Search for the cell housing the specified text and yield its [X, Y] center coordinate. 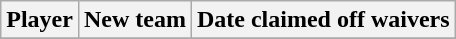
New team [134, 20]
Date claimed off waivers [323, 20]
Player [40, 20]
